Find where the given text appears and provide that cell's center as [X, Y] coordinate. 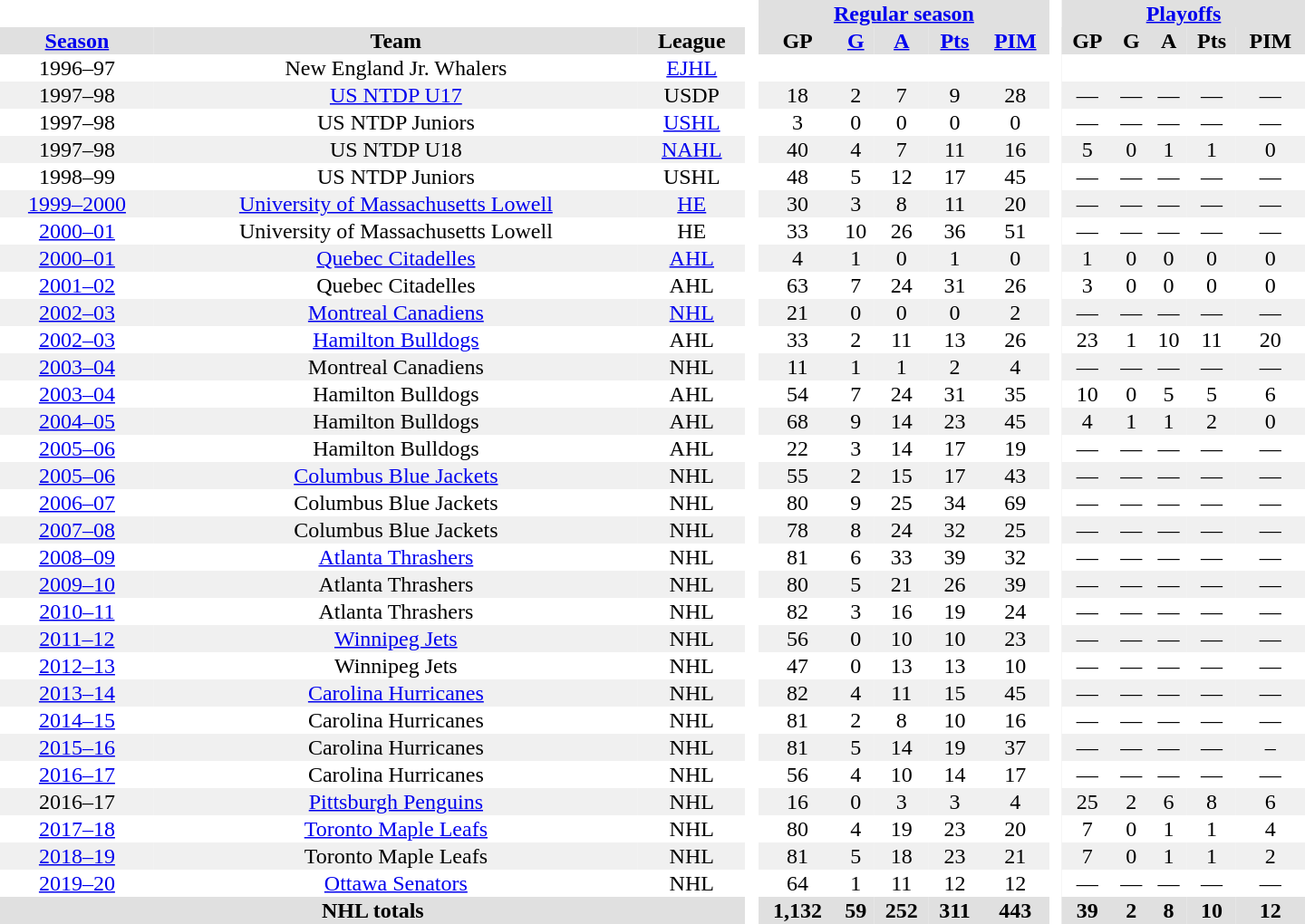
– [1271, 747]
2015–16 [77, 747]
2012–13 [77, 666]
78 [797, 530]
28 [1015, 95]
30 [797, 204]
2007–08 [77, 530]
54 [797, 394]
2010–11 [77, 611]
1999–2000 [77, 204]
2008–09 [77, 557]
League [692, 41]
Pittsburgh Penguins [396, 802]
55 [797, 476]
1,132 [797, 910]
35 [1015, 394]
2004–05 [77, 421]
NHL totals [373, 910]
Playoffs [1184, 14]
43 [1015, 476]
22 [797, 448]
1998–99 [77, 177]
64 [797, 883]
2017–18 [77, 829]
2009–10 [77, 584]
63 [797, 285]
2013–14 [77, 693]
Ottawa Senators [396, 883]
34 [955, 503]
40 [797, 149]
311 [955, 910]
68 [797, 421]
59 [855, 910]
51 [1015, 231]
Regular season [904, 14]
EJHL [692, 68]
Team [396, 41]
2018–19 [77, 856]
443 [1015, 910]
69 [1015, 503]
2001–02 [77, 285]
USDP [692, 95]
252 [902, 910]
2019–20 [77, 883]
1996–97 [77, 68]
Season [77, 41]
2006–07 [77, 503]
37 [1015, 747]
48 [797, 177]
47 [797, 666]
36 [955, 231]
New England Jr. Whalers [396, 68]
2011–12 [77, 639]
US NTDP U18 [396, 149]
2014–15 [77, 720]
US NTDP U17 [396, 95]
NAHL [692, 149]
